Find where the given text appears and provide that cell's center as (X, Y) coordinate. 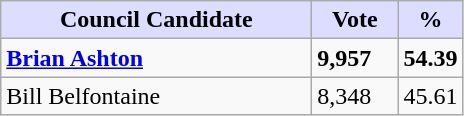
Vote (355, 20)
54.39 (430, 58)
Brian Ashton (156, 58)
45.61 (430, 96)
9,957 (355, 58)
Council Candidate (156, 20)
Bill Belfontaine (156, 96)
% (430, 20)
8,348 (355, 96)
